Extract the [X, Y] coordinate from the center of the cell holding the provided text.  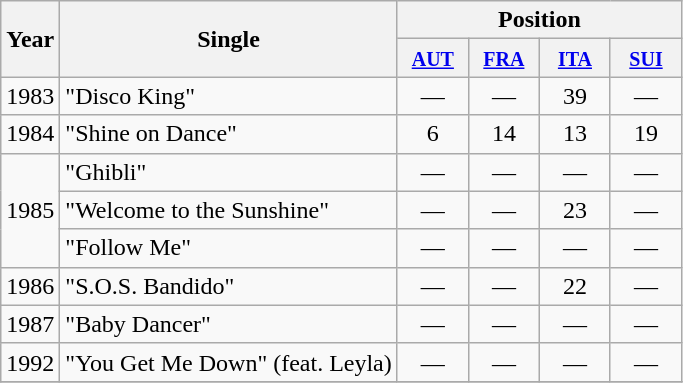
1992 [30, 362]
"You Get Me Down" (feat. Leyla) [228, 362]
1984 [30, 134]
14 [504, 134]
1986 [30, 286]
23 [574, 210]
1985 [30, 210]
"Disco King" [228, 96]
FRA [504, 58]
SUI [646, 58]
Single [228, 39]
22 [574, 286]
19 [646, 134]
Year [30, 39]
"Shine on Dance" [228, 134]
"Follow Me" [228, 248]
AUT [432, 58]
"Ghibli" [228, 172]
"Baby Dancer" [228, 324]
39 [574, 96]
ITA [574, 58]
1987 [30, 324]
1983 [30, 96]
Position [539, 20]
"Welcome to the Sunshine" [228, 210]
"S.O.S. Bandido" [228, 286]
13 [574, 134]
6 [432, 134]
